Detect which cell encompasses the target text, then output its [X, Y] center coordinate. 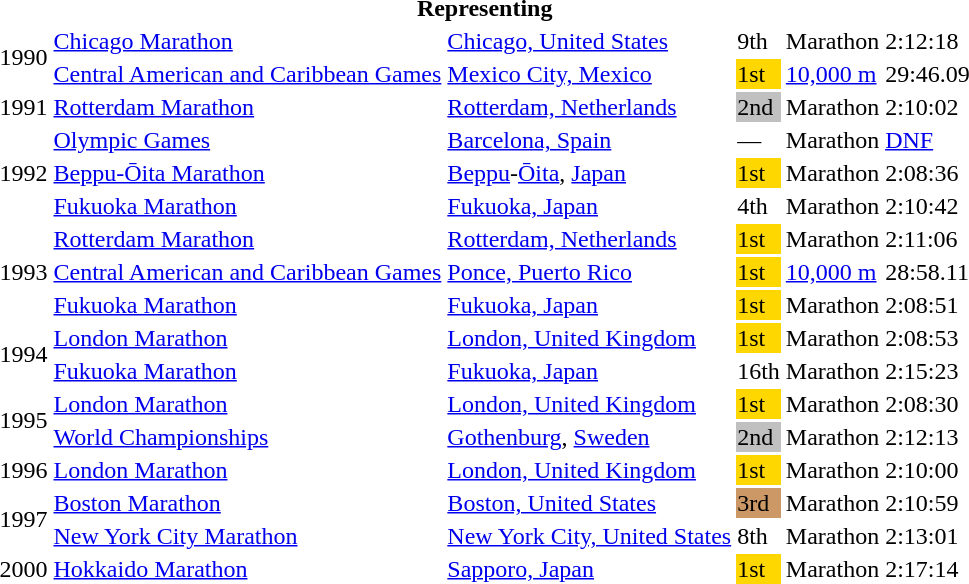
9th [759, 41]
Boston Marathon [248, 503]
Hokkaido Marathon [248, 569]
New York City, United States [590, 536]
3rd [759, 503]
Barcelona, Spain [590, 140]
Chicago Marathon [248, 41]
Beppu-Ōita Marathon [248, 173]
8th [759, 536]
4th [759, 206]
16th [759, 371]
Boston, United States [590, 503]
Beppu-Ōita, Japan [590, 173]
Olympic Games [248, 140]
Gothenburg, Sweden [590, 437]
World Championships [248, 437]
— [759, 140]
Sapporo, Japan [590, 569]
Chicago, United States [590, 41]
New York City Marathon [248, 536]
Mexico City, Mexico [590, 74]
Ponce, Puerto Rico [590, 272]
